Determine the (X, Y) coordinate at the center of the cell enclosing the given text.  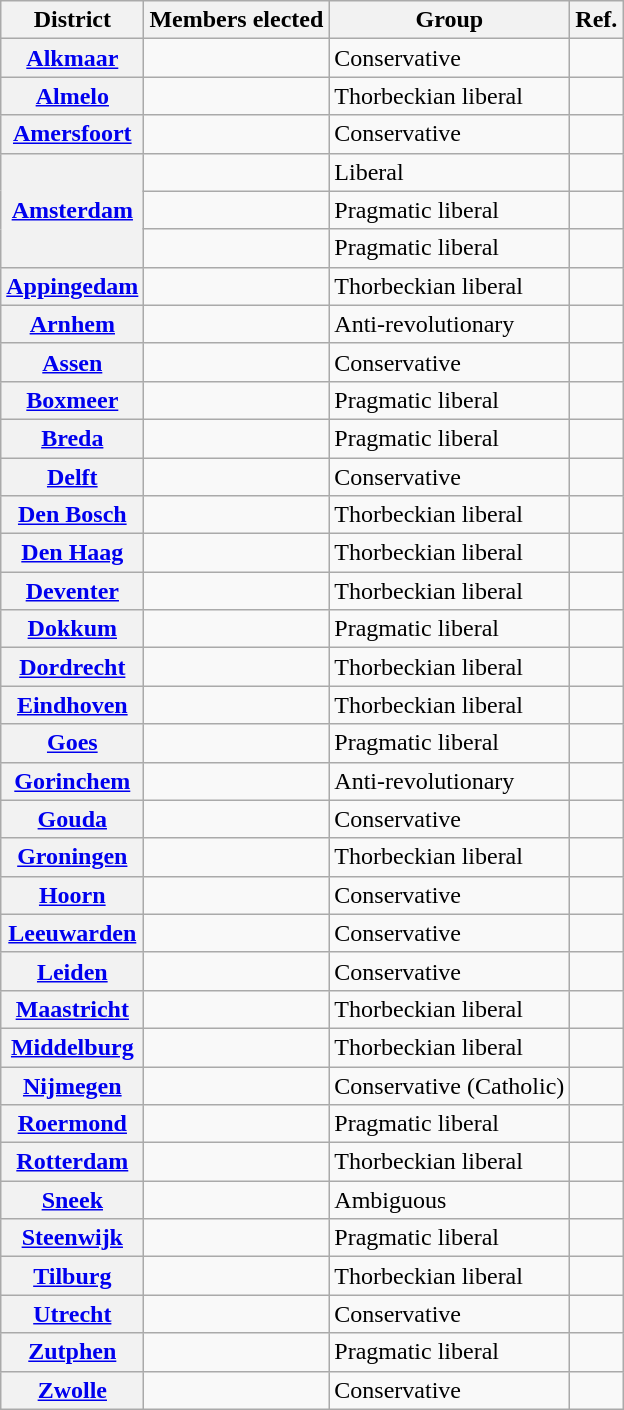
Appingedam (72, 286)
Leeuwarden (72, 933)
Den Bosch (72, 515)
Amsterdam (72, 210)
Dokkum (72, 629)
Alkmaar (72, 58)
Zwolle (72, 1390)
Middelburg (72, 1047)
Tilburg (72, 1276)
Groningen (72, 857)
Boxmeer (72, 400)
Utrecht (72, 1314)
Arnhem (72, 324)
Amersfoort (72, 134)
Group (450, 20)
Conservative (Catholic) (450, 1085)
Members elected (236, 20)
Breda (72, 438)
Ambiguous (450, 1200)
Roermond (72, 1124)
Nijmegen (72, 1085)
Dordrecht (72, 667)
Delft (72, 477)
Steenwijk (72, 1238)
Leiden (72, 971)
Gorinchem (72, 781)
Hoorn (72, 895)
Den Haag (72, 553)
Zutphen (72, 1352)
Goes (72, 743)
Almelo (72, 96)
District (72, 20)
Rotterdam (72, 1162)
Liberal (450, 172)
Maastricht (72, 1009)
Eindhoven (72, 705)
Sneek (72, 1200)
Assen (72, 362)
Ref. (596, 20)
Gouda (72, 819)
Deventer (72, 591)
